Identify which cell holds the provided text, then report its (X, Y) central coordinate. 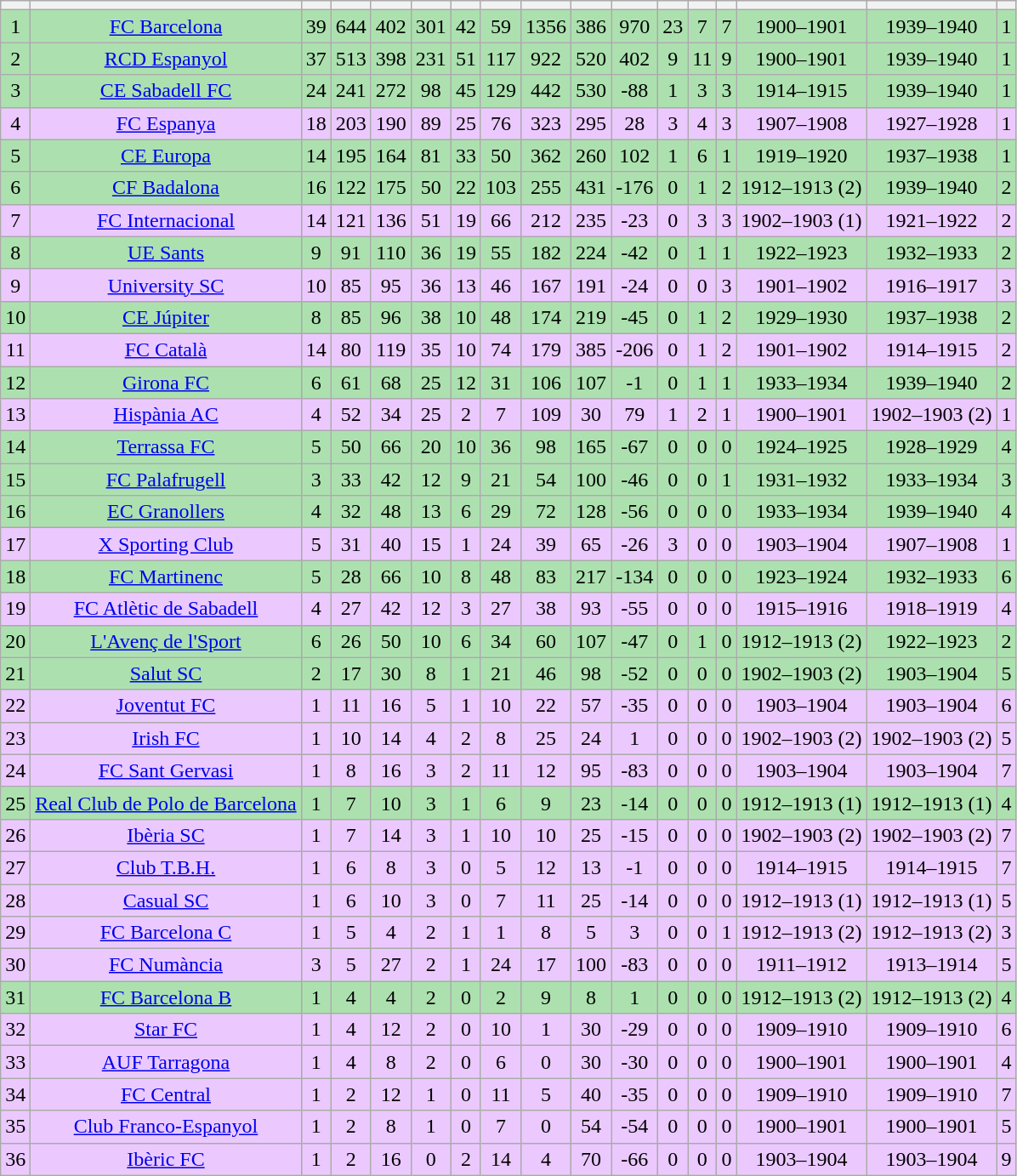
362 (546, 156)
1919–1920 (801, 156)
164 (391, 156)
272 (391, 91)
FC Internacional (166, 220)
102 (634, 156)
RCD Espanyol (166, 59)
83 (546, 577)
University SC (166, 285)
1911–1912 (801, 965)
96 (391, 317)
L'Avenç de l'Sport (166, 641)
-54 (634, 1127)
-206 (634, 349)
-134 (634, 577)
110 (391, 253)
442 (546, 91)
109 (546, 415)
72 (546, 512)
106 (546, 382)
231 (430, 59)
175 (391, 188)
FC Barcelona B (166, 997)
74 (500, 349)
431 (592, 188)
93 (592, 609)
79 (634, 415)
FC Sant Gervasi (166, 770)
FC Central (166, 1094)
70 (592, 1159)
CE Júpiter (166, 317)
122 (350, 188)
CF Badalona (166, 188)
Casual SC (166, 900)
260 (592, 156)
191 (592, 285)
Ibèric FC (166, 1159)
FC Martinenc (166, 577)
X Sporting Club (166, 544)
68 (391, 382)
-29 (634, 1030)
-45 (634, 317)
Joventut FC (166, 706)
922 (546, 59)
Terrassa FC (166, 447)
1924–1925 (801, 447)
81 (430, 156)
55 (500, 253)
520 (592, 59)
Ibèria SC (166, 835)
CE Sabadell FC (166, 91)
59 (500, 26)
167 (546, 285)
60 (546, 641)
224 (592, 253)
386 (592, 26)
1923–1924 (801, 577)
AUF Tarragona (166, 1062)
-176 (634, 188)
195 (350, 156)
530 (592, 91)
1915–1916 (801, 609)
1918–1919 (932, 609)
Club Franco-Espanyol (166, 1127)
65 (592, 544)
FC Català (166, 349)
CE Europa (166, 156)
-26 (634, 544)
FC Atlètic de Sabadell (166, 609)
-24 (634, 285)
385 (592, 349)
1356 (546, 26)
117 (500, 59)
165 (592, 447)
Hispània AC (166, 415)
45 (466, 91)
1921–1922 (932, 220)
Irish FC (166, 738)
-55 (634, 609)
57 (592, 706)
-42 (634, 253)
1927–1928 (932, 123)
174 (546, 317)
644 (350, 26)
235 (592, 220)
179 (546, 349)
89 (430, 123)
Club T.B.H. (166, 867)
-15 (634, 835)
103 (500, 188)
203 (350, 123)
Real Club de Polo de Barcelona (166, 803)
513 (350, 59)
52 (350, 415)
1931–1932 (801, 480)
FC Barcelona (166, 26)
61 (350, 382)
255 (546, 188)
FC Palafrugell (166, 480)
Salut SC (166, 673)
129 (500, 91)
37 (316, 59)
Girona FC (166, 382)
1902–1903 (1) (801, 220)
EC Granollers (166, 512)
-30 (634, 1062)
182 (546, 253)
76 (500, 123)
-46 (634, 480)
295 (592, 123)
FC Espanya (166, 123)
128 (592, 512)
1929–1930 (801, 317)
-52 (634, 673)
323 (546, 123)
241 (350, 91)
121 (350, 220)
217 (592, 577)
1913–1914 (932, 965)
-56 (634, 512)
398 (391, 59)
-67 (634, 447)
Star FC (166, 1030)
-23 (634, 220)
190 (391, 123)
-66 (634, 1159)
80 (350, 349)
212 (546, 220)
FC Barcelona C (166, 933)
-88 (634, 91)
FC Numància (166, 965)
91 (350, 253)
UE Sants (166, 253)
136 (391, 220)
119 (391, 349)
-47 (634, 641)
970 (634, 26)
1916–1917 (932, 285)
1928–1929 (932, 447)
219 (592, 317)
301 (430, 26)
